Provide the [X, Y] coordinate of the cell's center where the given text is located.  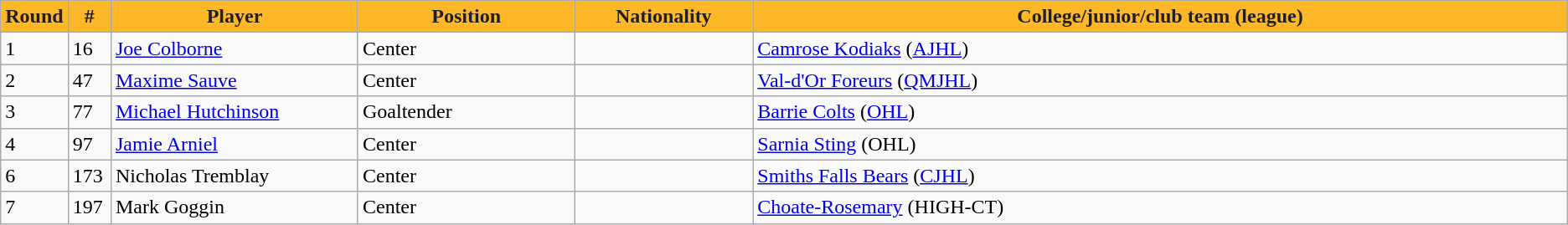
Val-d'Or Foreurs (QMJHL) [1160, 80]
2 [34, 80]
Smiths Falls Bears (CJHL) [1160, 176]
Camrose Kodiaks (AJHL) [1160, 49]
College/junior/club team (league) [1160, 17]
Jamie Arniel [235, 144]
16 [89, 49]
# [89, 17]
Nationality [663, 17]
Player [235, 17]
Mark Goggin [235, 207]
Michael Hutchinson [235, 112]
Round [34, 17]
Choate-Rosemary (HIGH-CT) [1160, 207]
Maxime Sauve [235, 80]
Nicholas Tremblay [235, 176]
173 [89, 176]
Sarnia Sting (OHL) [1160, 144]
47 [89, 80]
197 [89, 207]
77 [89, 112]
Position [466, 17]
4 [34, 144]
1 [34, 49]
Joe Colborne [235, 49]
Barrie Colts (OHL) [1160, 112]
6 [34, 176]
Goaltender [466, 112]
7 [34, 207]
3 [34, 112]
97 [89, 144]
